Find where the given text appears and provide that cell's center as (x, y) coordinate. 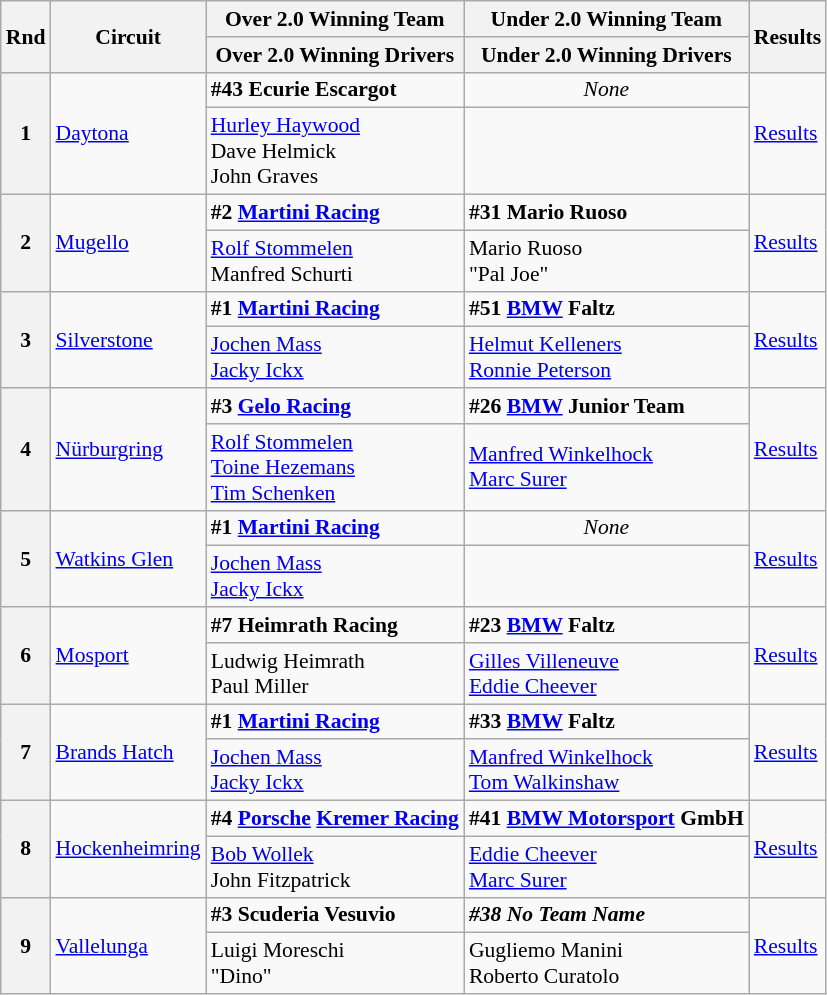
Vallelunga (128, 946)
6 (26, 656)
Under 2.0 Winning Drivers (606, 55)
Over 2.0 Winning Team (335, 19)
Rolf Stommelen Manfred Schurti (335, 260)
2 (26, 244)
9 (26, 946)
#31 Mario Ruoso (606, 213)
#3 Gelo Racing (335, 406)
Eddie Cheever Marc Surer (606, 866)
#26 BMW Junior Team (606, 406)
Over 2.0 Winning Drivers (335, 55)
#41 BMW Motorsport GmbH (606, 819)
#33 BMW Faltz (606, 722)
#3 Scuderia Vesuvio (335, 915)
Brands Hatch (128, 752)
Daytona (128, 133)
4 (26, 449)
Nürburgring (128, 449)
#38 No Team Name (606, 915)
Mugello (128, 244)
Gugliemo Manini Roberto Curatolo (606, 964)
7 (26, 752)
#23 BMW Faltz (606, 625)
Manfred Winkelhock Tom Walkinshaw (606, 770)
Circuit (128, 36)
Manfred Winkelhock Marc Surer (606, 468)
#4 Porsche Kremer Racing (335, 819)
3 (26, 340)
Rolf Stommelen Toine Hezemans Tim Schenken (335, 468)
Luigi Moreschi "Dino" (335, 964)
Silverstone (128, 340)
#51 BMW Faltz (606, 309)
Mosport (128, 656)
Ludwig Heimrath Paul Miller (335, 674)
Rnd (26, 36)
5 (26, 558)
Hockenheimring (128, 850)
Under 2.0 Winning Team (606, 19)
Watkins Glen (128, 558)
Mario Ruoso "Pal Joe" (606, 260)
#2 Martini Racing (335, 213)
1 (26, 133)
Hurley Haywood Dave Helmick John Graves (335, 152)
#43 Ecurie Escargot (335, 90)
8 (26, 850)
Bob Wollek John Fitzpatrick (335, 866)
#7 Heimrath Racing (335, 625)
Gilles Villeneuve Eddie Cheever (606, 674)
Helmut Kelleners Ronnie Peterson (606, 358)
